From the cell containing the given text, extract its center point as (x, y) coordinate. 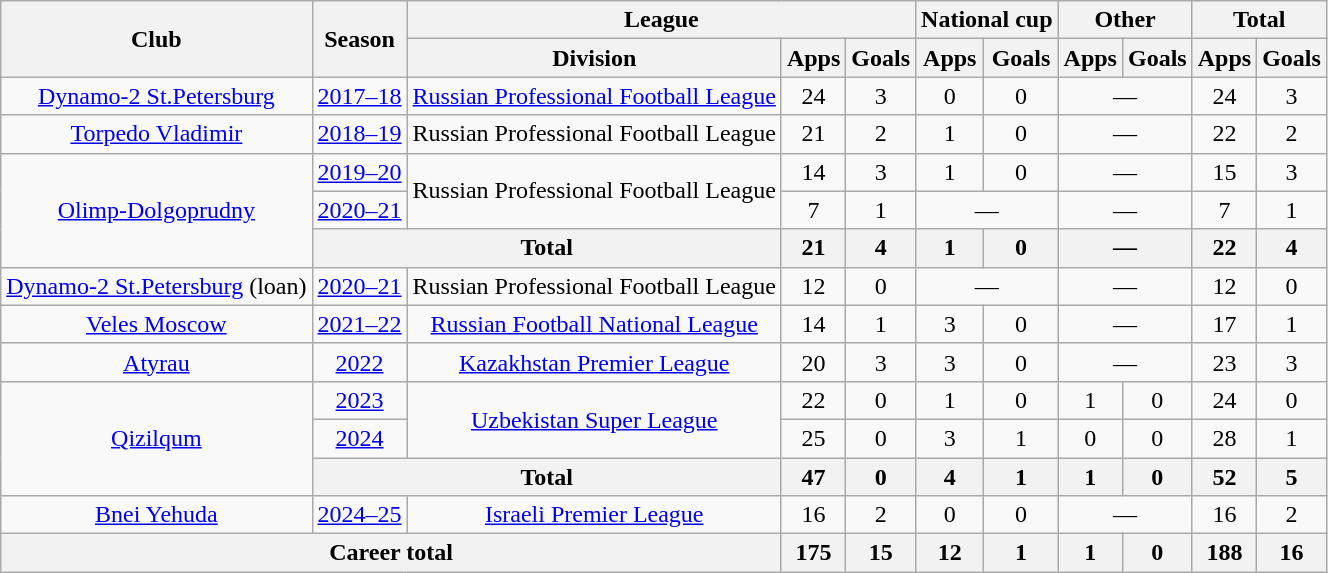
2024 (360, 438)
Atyrau (156, 362)
2017–18 (360, 96)
Season (360, 39)
2019–20 (360, 172)
23 (1224, 362)
Kazakhstan Premier League (594, 362)
Bnei Yehuda (156, 515)
188 (1224, 553)
2018–19 (360, 134)
175 (813, 553)
Club (156, 39)
47 (813, 477)
Russian Football National League (594, 324)
20 (813, 362)
28 (1224, 438)
Israeli Premier League (594, 515)
2021–22 (360, 324)
Torpedo Vladimir (156, 134)
17 (1224, 324)
2022 (360, 362)
Olimp-Dolgoprudny (156, 210)
Other (1125, 20)
Qizilqum (156, 438)
25 (813, 438)
2023 (360, 400)
Division (594, 58)
5 (1292, 477)
Veles Moscow (156, 324)
Uzbekistan Super League (594, 419)
52 (1224, 477)
Dynamo-2 St.Petersburg (156, 96)
Dynamo-2 St.Petersburg (loan) (156, 286)
National cup (987, 20)
Career total (392, 553)
2024–25 (360, 515)
League (662, 20)
